Locate the cell with the specified text and output its [X, Y] center coordinate. 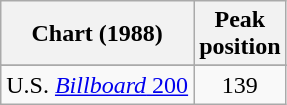
Peakposition [240, 34]
Chart (1988) [98, 34]
139 [240, 85]
U.S. Billboard 200 [98, 85]
